Return [X, Y] of the center of cell containing provided text 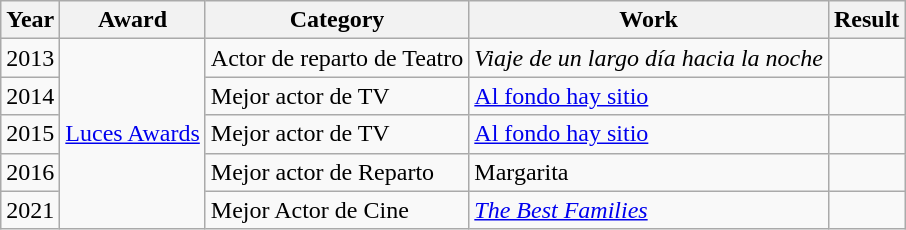
Viaje de un largo día hacia la noche [649, 58]
Result [866, 20]
2016 [30, 172]
2014 [30, 96]
Margarita [649, 172]
Work [649, 20]
Award [133, 20]
Mejor Actor de Cine [336, 210]
The Best Families [649, 210]
2021 [30, 210]
Mejor actor de Reparto [336, 172]
2013 [30, 58]
2015 [30, 134]
Category [336, 20]
Luces Awards [133, 134]
Actor de reparto de Teatro [336, 58]
Year [30, 20]
